Determine the [x, y] coordinate at the center of the cell enclosing the given text.  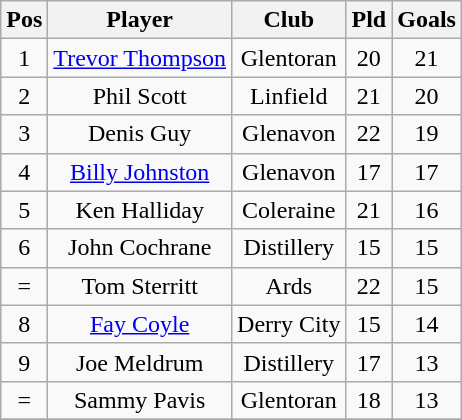
Goals [427, 20]
6 [24, 248]
Ards [289, 286]
Coleraine [289, 210]
Player [140, 20]
16 [427, 210]
2 [24, 96]
Tom Sterritt [140, 286]
Derry City [289, 324]
19 [427, 134]
Phil Scott [140, 96]
9 [24, 362]
Denis Guy [140, 134]
Joe Meldrum [140, 362]
Club [289, 20]
4 [24, 172]
Ken Halliday [140, 210]
Sammy Pavis [140, 400]
5 [24, 210]
Fay Coyle [140, 324]
8 [24, 324]
3 [24, 134]
John Cochrane [140, 248]
Linfield [289, 96]
Billy Johnston [140, 172]
Trevor Thompson [140, 58]
14 [427, 324]
Pos [24, 20]
18 [369, 400]
1 [24, 58]
Pld [369, 20]
